From the cell containing the given text, extract its center point as (x, y) coordinate. 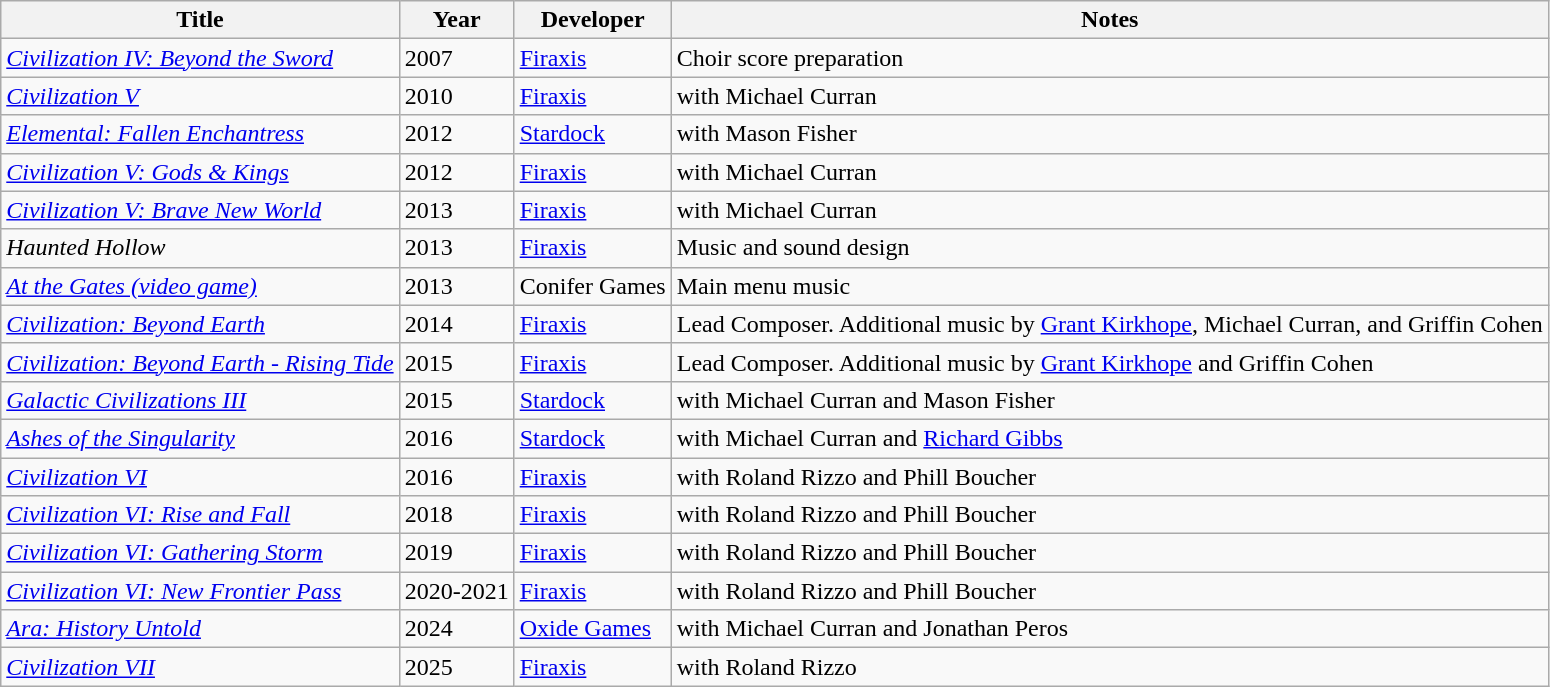
Title (200, 20)
2014 (456, 324)
Choir score preparation (1110, 58)
with Mason Fisher (1110, 134)
with Roland Rizzo (1110, 667)
2007 (456, 58)
Main menu music (1110, 286)
Civilization VII (200, 667)
Civilization IV: Beyond the Sword (200, 58)
Civilization: Beyond Earth (200, 324)
with Michael Curran and Richard Gibbs (1110, 438)
Music and sound design (1110, 248)
Lead Composer. Additional music by Grant Kirkhope and Griffin Cohen (1110, 362)
2024 (456, 629)
Civilization VI: Rise and Fall (200, 515)
Civilization VI: New Frontier Pass (200, 591)
Civilization V: Gods & Kings (200, 172)
Galactic Civilizations III (200, 400)
Haunted Hollow (200, 248)
with Michael Curran and Mason Fisher (1110, 400)
Elemental: Fallen Enchantress (200, 134)
2010 (456, 96)
Civilization VI: Gathering Storm (200, 553)
Civilization: Beyond Earth - Rising Tide (200, 362)
Civilization V: Brave New World (200, 210)
Civilization VI (200, 477)
Year (456, 20)
Civilization V (200, 96)
Lead Composer. Additional music by Grant Kirkhope, Michael Curran, and Griffin Cohen (1110, 324)
Conifer Games (592, 286)
Ashes of the Singularity (200, 438)
2018 (456, 515)
with Michael Curran and Jonathan Peros (1110, 629)
Oxide Games (592, 629)
2019 (456, 553)
Notes (1110, 20)
Ara: History Untold (200, 629)
2025 (456, 667)
2020-2021 (456, 591)
Developer (592, 20)
At the Gates (video game) (200, 286)
